Scan for the cell matching the given text and deliver its [x, y] coordinate at center. 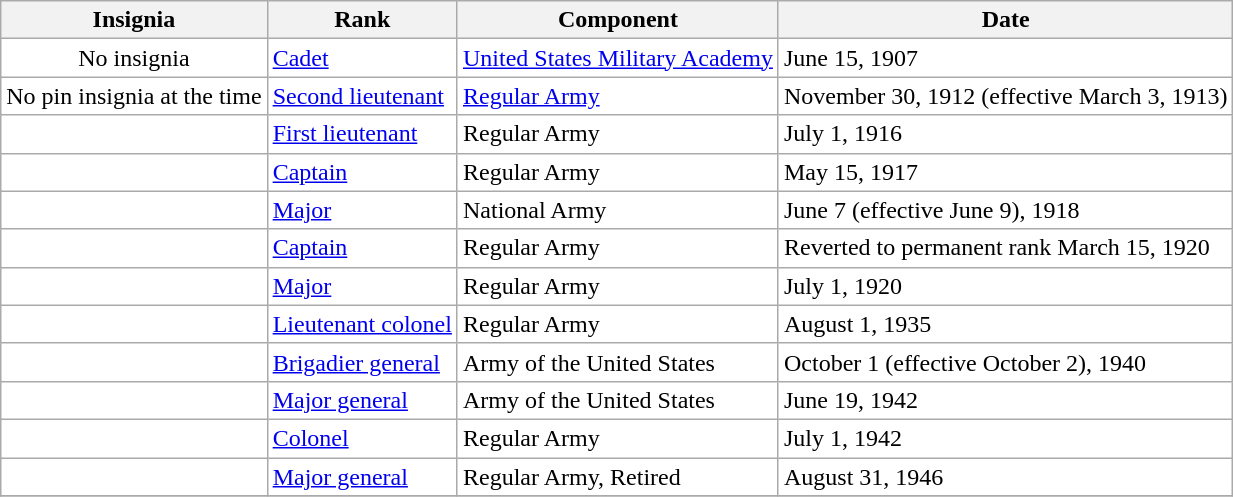
Colonel [362, 438]
Cadet [362, 58]
Rank [362, 20]
June 7 (effective June 9), 1918 [1005, 210]
Second lieutenant [362, 96]
Brigadier general [362, 362]
July 1, 1916 [1005, 134]
July 1, 1920 [1005, 286]
First lieutenant [362, 134]
November 30, 1912 (effective March 3, 1913) [1005, 96]
August 1, 1935 [1005, 324]
May 15, 1917 [1005, 172]
Reverted to permanent rank March 15, 1920 [1005, 248]
Lieutenant colonel [362, 324]
Insignia [134, 20]
Component [618, 20]
United States Military Academy [618, 58]
August 31, 1946 [1005, 477]
No insignia [134, 58]
No pin insignia at the time [134, 96]
July 1, 1942 [1005, 438]
June 15, 1907 [1005, 58]
National Army [618, 210]
Date [1005, 20]
October 1 (effective October 2), 1940 [1005, 362]
Regular Army, Retired [618, 477]
June 19, 1942 [1005, 400]
